Locate the cell with the specified text and output its [X, Y] center coordinate. 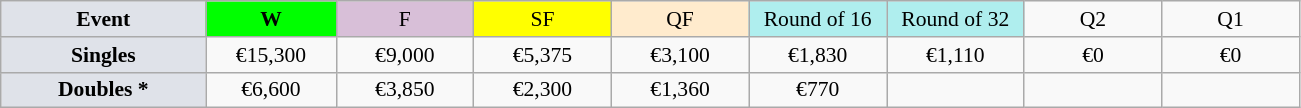
€1,110 [955, 55]
€15,300 [271, 55]
€9,000 [405, 55]
Event [104, 19]
€770 [818, 90]
W [271, 19]
€2,300 [543, 90]
Round of 32 [955, 19]
Singles [104, 55]
€5,375 [543, 55]
QF [680, 19]
F [405, 19]
Doubles * [104, 90]
€1,830 [818, 55]
SF [543, 19]
€1,360 [680, 90]
€3,850 [405, 90]
Q1 [1231, 19]
€6,600 [271, 90]
Round of 16 [818, 19]
Q2 [1093, 19]
€3,100 [680, 55]
